Output the [X, Y] coordinate of the center of the cell containing the given text.  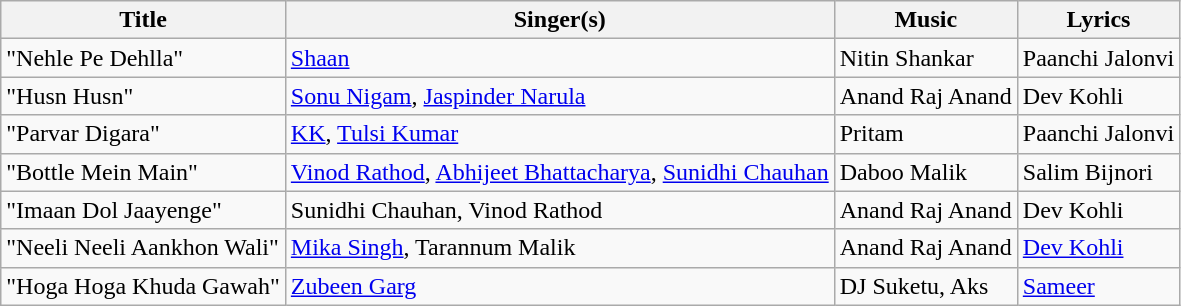
Singer(s) [560, 20]
Title [144, 20]
Lyrics [1098, 20]
Nitin Shankar [926, 58]
Pritam [926, 134]
Music [926, 20]
Vinod Rathod, Abhijeet Bhattacharya, Sunidhi Chauhan [560, 172]
"Imaan Dol Jaayenge" [144, 210]
"Neeli Neeli Aankhon Wali" [144, 248]
Zubeen Garg [560, 286]
Sonu Nigam, Jaspinder Narula [560, 96]
Sameer [1098, 286]
"Hoga Hoga Khuda Gawah" [144, 286]
DJ Suketu, Aks [926, 286]
Shaan [560, 58]
"Nehle Pe Dehlla" [144, 58]
"Husn Husn" [144, 96]
"Parvar Digara" [144, 134]
KK, Tulsi Kumar [560, 134]
"Bottle Mein Main" [144, 172]
Daboo Malik [926, 172]
Sunidhi Chauhan, Vinod Rathod [560, 210]
Mika Singh, Tarannum Malik [560, 248]
Salim Bijnori [1098, 172]
